Determine the [x, y] coordinate at the center of the cell enclosing the given text.  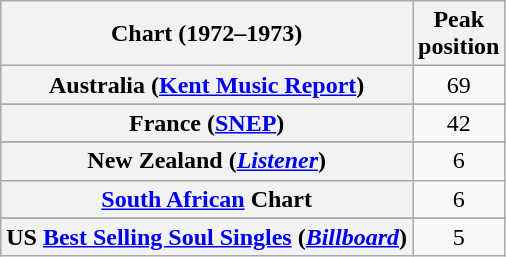
Chart (1972–1973) [207, 34]
US Best Selling Soul Singles (Billboard) [207, 237]
42 [459, 123]
France (SNEP) [207, 123]
Peakposition [459, 34]
New Zealand (Listener) [207, 161]
5 [459, 237]
69 [459, 85]
Australia (Kent Music Report) [207, 85]
South African Chart [207, 199]
